For the text-containing cell, return its midpoint in [x, y] coordinate format. 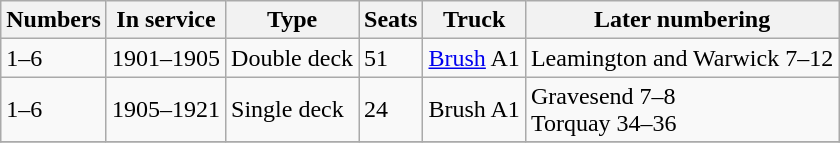
51 [391, 58]
Leamington and Warwick 7–12 [682, 58]
Numbers [54, 20]
Gravesend 7–8Torquay 34–36 [682, 110]
Single deck [292, 110]
24 [391, 110]
1905–1921 [166, 110]
1901–1905 [166, 58]
Later numbering [682, 20]
Truck [474, 20]
Double deck [292, 58]
Type [292, 20]
Seats [391, 20]
In service [166, 20]
